Detect which cell encompasses the target text, then output its (X, Y) center coordinate. 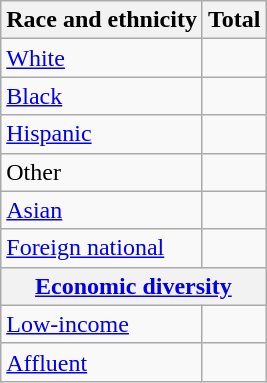
Black (102, 96)
Affluent (102, 362)
Low-income (102, 324)
Race and ethnicity (102, 20)
Other (102, 172)
Economic diversity (134, 286)
Asian (102, 210)
Hispanic (102, 134)
Total (234, 20)
White (102, 58)
Foreign national (102, 248)
